Determine the [X, Y] coordinate at the center of the cell enclosing the given text.  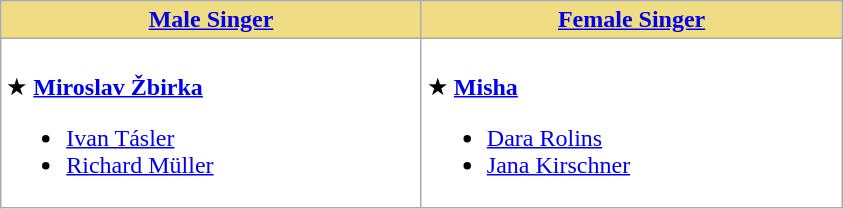
★ MishaDara RolinsJana Kirschner [632, 124]
Male Singer [212, 20]
Female Singer [632, 20]
★ Miroslav ŽbirkaIvan TáslerRichard Müller [212, 124]
